For the text-containing cell, return its midpoint in [x, y] coordinate format. 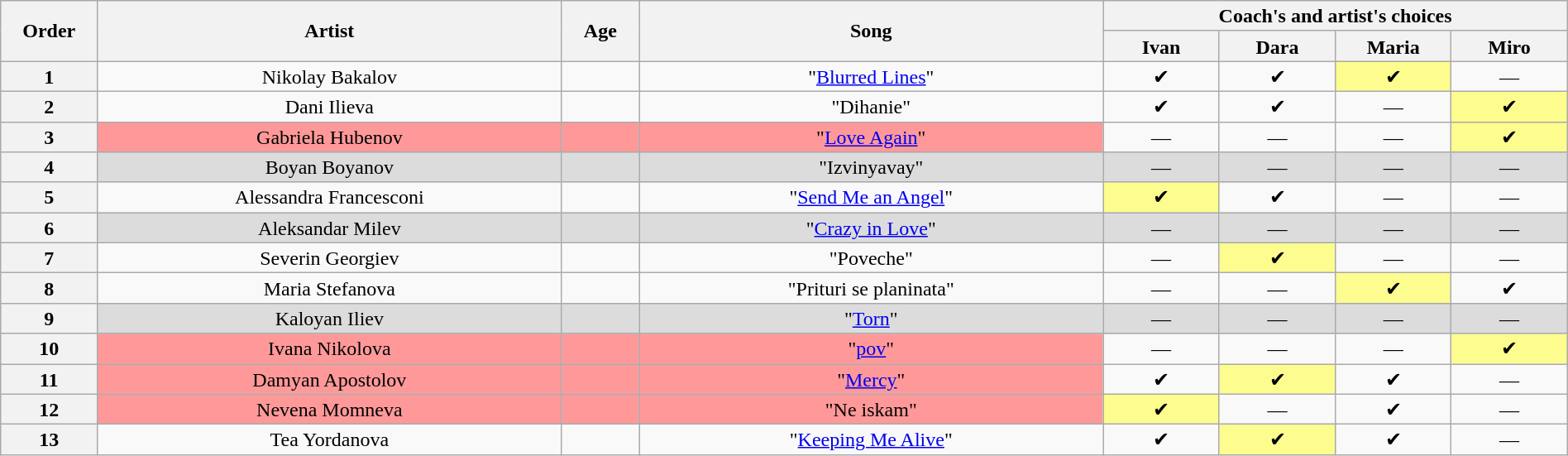
"Torn" [872, 318]
"Ne iskam" [872, 409]
"Izvinyavay" [872, 167]
13 [50, 440]
8 [50, 288]
6 [50, 228]
"Send Me an Angel" [872, 197]
1 [50, 76]
5 [50, 197]
Nevena Momneva [329, 409]
Order [50, 31]
Ivan [1161, 46]
Miro [1509, 46]
Dara [1277, 46]
Damyan Apostolov [329, 379]
7 [50, 258]
12 [50, 409]
Tea Yordanova [329, 440]
Artist [329, 31]
"pov" [872, 349]
Boyan Boyanov [329, 167]
Maria [1394, 46]
Alessandra Francesconi [329, 197]
9 [50, 318]
10 [50, 349]
Kaloyan Iliev [329, 318]
Maria Stefanova [329, 288]
Coach's and artist's choices [1335, 17]
"Keeping Me Alive" [872, 440]
"Crazy in Love" [872, 228]
11 [50, 379]
"Poveche" [872, 258]
Ivana Nikolova [329, 349]
Aleksandar Milev [329, 228]
"Prituri se planinata" [872, 288]
3 [50, 137]
4 [50, 167]
Nikolay Bakalov [329, 76]
"Dihanie" [872, 106]
"Blurred Lines" [872, 76]
"Mercy" [872, 379]
Dani Ilieva [329, 106]
2 [50, 106]
Song [872, 31]
"Love Again" [872, 137]
Severin Georgiev [329, 258]
Age [600, 31]
Gabriela Hubenov [329, 137]
